Return the [x, y] coordinate for the center point of the cell that contains the specified text.  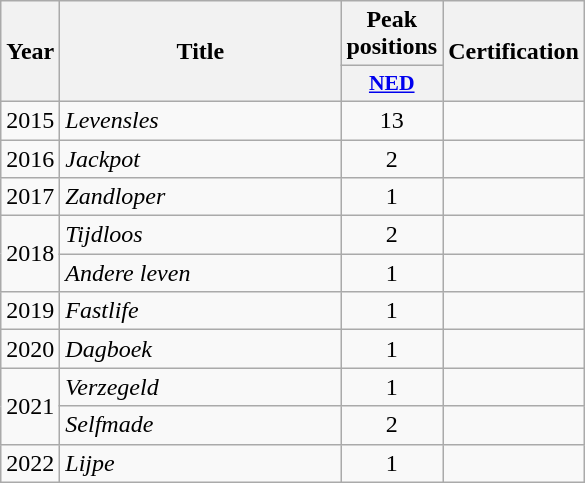
Peak positions [392, 34]
Andere leven [200, 273]
2021 [30, 406]
2022 [30, 463]
2018 [30, 254]
Zandloper [200, 197]
NED [392, 84]
Certification [514, 52]
Fastlife [200, 311]
Selfmade [200, 425]
Lijpe [200, 463]
2020 [30, 349]
2016 [30, 159]
2015 [30, 120]
Jackpot [200, 159]
Tijdloos [200, 235]
Verzegeld [200, 387]
13 [392, 120]
Year [30, 52]
Dagboek [200, 349]
2017 [30, 197]
2019 [30, 311]
Levensles [200, 120]
Title [200, 52]
